For the text-containing cell, return its midpoint in (x, y) coordinate format. 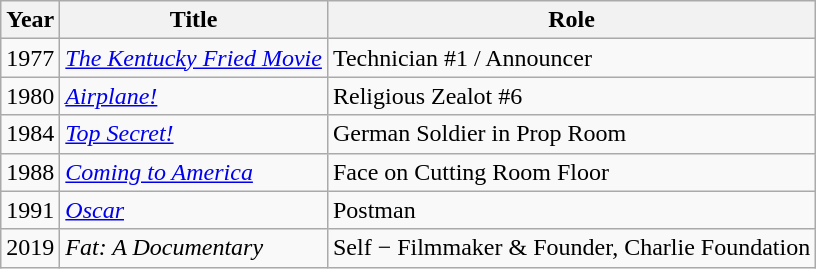
1977 (30, 58)
Self − Filmmaker & Founder, Charlie Foundation (571, 248)
Face on Cutting Room Floor (571, 172)
1991 (30, 210)
German Soldier in Prop Room (571, 134)
The Kentucky Fried Movie (194, 58)
Religious Zealot #6 (571, 96)
Year (30, 20)
2019 (30, 248)
Role (571, 20)
1984 (30, 134)
Coming to America (194, 172)
Top Secret! (194, 134)
1988 (30, 172)
Technician #1 / Announcer (571, 58)
Airplane! (194, 96)
Fat: A Documentary (194, 248)
Postman (571, 210)
Oscar (194, 210)
1980 (30, 96)
Title (194, 20)
